Search for the cell housing the specified text and yield its [x, y] center coordinate. 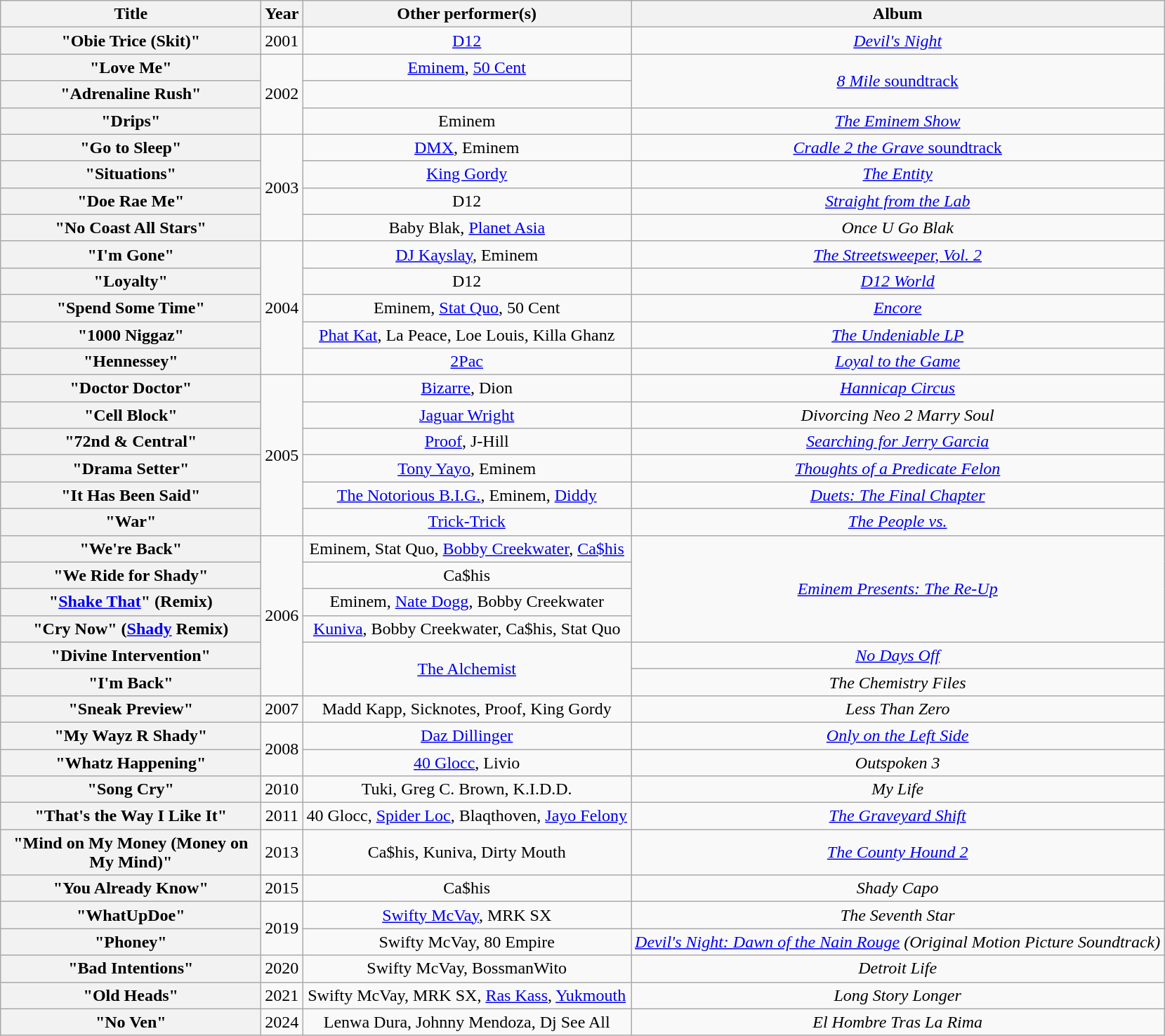
Thoughts of a Predicate Felon [897, 468]
2011 [282, 816]
Loyal to the Game [897, 362]
The Graveyard Shift [897, 816]
Lenwa Dura, Johnny Mendoza, Dj See All [467, 1022]
Shady Capo [897, 889]
Bizarre, Dion [467, 388]
"Drips" [131, 121]
"Bad Intentions" [131, 969]
"I'm Gone" [131, 254]
Eminem, Stat Quo, Bobby Creekwater, Ca$his [467, 549]
Eminem, Nate Dogg, Bobby Creekwater [467, 602]
Tuki, Greg C. Brown, K.I.D.D. [467, 789]
Year [282, 14]
Kuniva, Bobby Creekwater, Ca$his, Stat Quo [467, 629]
"72nd & Central" [131, 442]
Trick-Trick [467, 522]
"WhatUpDoe" [131, 915]
"No Ven" [131, 1022]
"Phoney" [131, 942]
Eminem Presents: The Re-Up [897, 589]
"Whatz Happening" [131, 762]
Ca$his, Kuniva, Dirty Mouth [467, 853]
"Cell Block" [131, 415]
"Shake That" (Remix) [131, 602]
Proof, J-Hill [467, 442]
2015 [282, 889]
"1000 Niggaz" [131, 335]
Long Story Longer [897, 995]
"Old Heads" [131, 995]
Madd Kapp, Sicknotes, Proof, King Gordy [467, 709]
"Spend Some Time" [131, 308]
"You Already Know" [131, 889]
2004 [282, 308]
Title [131, 14]
The Streetsweeper, Vol. 2 [897, 254]
"Mind on My Money (Money on My Mind)" [131, 853]
Cradle 2 the Grave soundtrack [897, 147]
Only on the Left Side [897, 735]
The Seventh Star [897, 915]
"We're Back" [131, 549]
2010 [282, 789]
Daz Dillinger [467, 735]
Devil's Night: Dawn of the Nain Rouge (Original Motion Picture Soundtrack) [897, 942]
Detroit Life [897, 969]
No Days Off [897, 655]
2005 [282, 455]
"Song Cry" [131, 789]
"That's the Way I Like It" [131, 816]
King Gordy [467, 174]
Eminem, 50 Cent [467, 67]
Duets: The Final Chapter [897, 495]
"Adrenaline Rush" [131, 94]
"It Has Been Said" [131, 495]
Swifty McVay, MRK SX, Ras Kass, Yukmouth [467, 995]
Once U Go Blak [897, 228]
Swifty McVay, MRK SX [467, 915]
"Situations" [131, 174]
2003 [282, 188]
The Undeniable LP [897, 335]
40 Glocc, Spider Loc, Blaqthoven, Jayo Felony [467, 816]
The People vs. [897, 522]
"Divine Intervention" [131, 655]
2002 [282, 94]
The Chemistry Files [897, 682]
2008 [282, 749]
Album [897, 14]
2024 [282, 1022]
Eminem [467, 121]
"Sneak Preview" [131, 709]
My Life [897, 789]
Eminem, Stat Quo, 50 Cent [467, 308]
DJ Kayslay, Eminem [467, 254]
The Notorious B.I.G., Eminem, Diddy [467, 495]
Devil's Night [897, 41]
"My Wayz R Shady" [131, 735]
Hannicap Circus [897, 388]
Tony Yayo, Eminem [467, 468]
"I'm Back" [131, 682]
Encore [897, 308]
Jaguar Wright [467, 415]
The County Hound 2 [897, 853]
2007 [282, 709]
Phat Kat, La Peace, Loe Louis, Killa Ghanz [467, 335]
"Loyalty" [131, 281]
"We Ride for Shady" [131, 575]
El Hombre Tras La Rima [897, 1022]
2013 [282, 853]
"Love Me" [131, 67]
The Entity [897, 174]
Straight from the Lab [897, 201]
"War" [131, 522]
The Eminem Show [897, 121]
"No Coast All Stars" [131, 228]
"Hennessey" [131, 362]
"Doe Rae Me" [131, 201]
40 Glocc, Livio [467, 762]
"Doctor Doctor" [131, 388]
Swifty McVay, BossmanWito [467, 969]
"Go to Sleep" [131, 147]
2021 [282, 995]
8 Mile soundtrack [897, 81]
"Obie Trice (Skit)" [131, 41]
D12 World [897, 281]
"Drama Setter" [131, 468]
Baby Blak, Planet Asia [467, 228]
Less Than Zero [897, 709]
Searching for Jerry Garcia [897, 442]
2006 [282, 615]
Outspoken 3 [897, 762]
2020 [282, 969]
2019 [282, 929]
2Pac [467, 362]
Divorcing Neo 2 Marry Soul [897, 415]
Swifty McVay, 80 Empire [467, 942]
The Alchemist [467, 669]
"Cry Now" (Shady Remix) [131, 629]
Other performer(s) [467, 14]
DMX, Eminem [467, 147]
2001 [282, 41]
